Find where the given text appears and provide that cell's center as [x, y] coordinate. 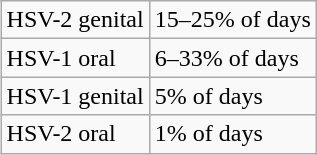
HSV-1 oral [75, 58]
HSV-2 genital [75, 20]
6–33% of days [232, 58]
1% of days [232, 134]
HSV-2 oral [75, 134]
15–25% of days [232, 20]
5% of days [232, 96]
HSV-1 genital [75, 96]
